Identify which cell holds the provided text, then report its [X, Y] central coordinate. 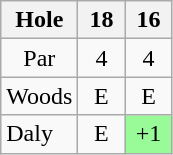
Par [40, 58]
Hole [40, 20]
Daly [40, 134]
16 [148, 20]
18 [102, 20]
Woods [40, 96]
+1 [148, 134]
